Return the [x, y] coordinate for the center point of the cell that contains the specified text.  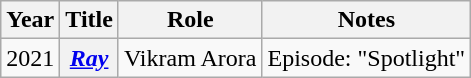
Vikram Arora [190, 58]
2021 [30, 58]
Ray [90, 58]
Episode: "Spotlight" [366, 58]
Notes [366, 20]
Title [90, 20]
Year [30, 20]
Role [190, 20]
